Locate the cell with the specified text and output its [X, Y] center coordinate. 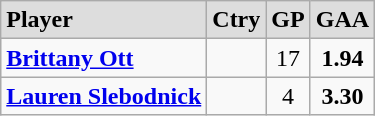
17 [288, 58]
Brittany Ott [104, 58]
1.94 [342, 58]
4 [288, 96]
GP [288, 20]
GAA [342, 20]
3.30 [342, 96]
Ctry [236, 20]
Lauren Slebodnick [104, 96]
Player [104, 20]
